From the cell containing the given text, extract its center point as (X, Y) coordinate. 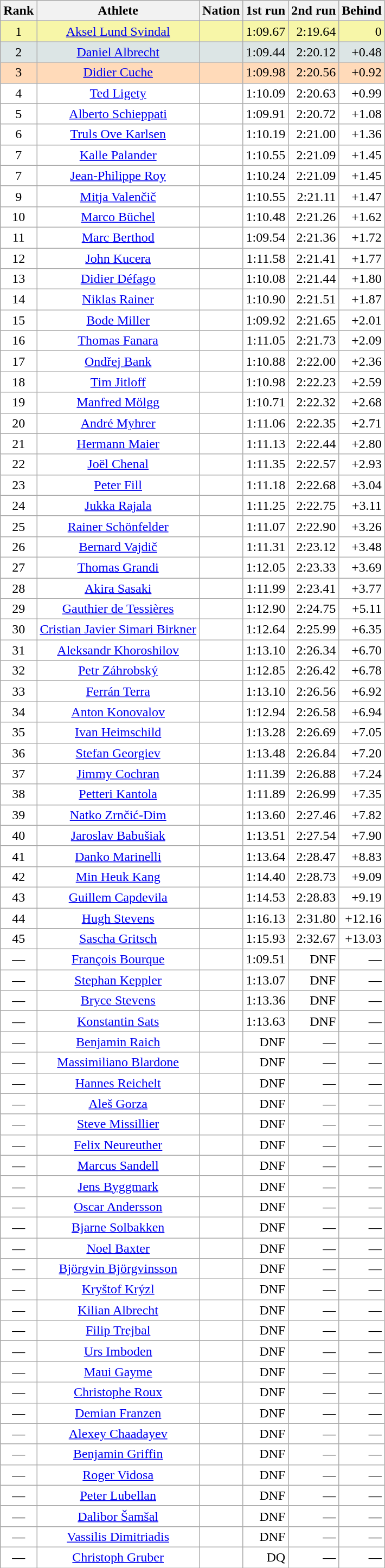
Tim Jitloff (118, 382)
1st run (266, 11)
Jimmy Cochran (118, 774)
45 (18, 939)
Hugh Stevens (118, 918)
20 (18, 423)
2:20.12 (313, 52)
2:26.88 (313, 774)
Cristian Javier Simari Birkner (118, 630)
22 (18, 464)
2:21.44 (313, 279)
Aleš Gorza (118, 1104)
2:22.57 (313, 464)
+6.70 (362, 650)
+1.72 (362, 237)
Petr Záhrobský (118, 671)
Bernard Vajdič (118, 547)
24 (18, 506)
5 (18, 114)
Jens Byggmark (118, 1186)
Alberto Schieppati (118, 114)
Oscar Andersson (118, 1207)
1:10.08 (266, 279)
23 (18, 485)
4 (18, 93)
Bryce Stevens (118, 1001)
2:21.41 (313, 258)
2nd run (313, 11)
1:09.91 (266, 114)
Marcus Sandell (118, 1165)
Kilian Albrecht (118, 1310)
1:09.92 (266, 320)
17 (18, 361)
19 (18, 403)
+6.92 (362, 691)
Danko Marinelli (118, 856)
35 (18, 733)
38 (18, 794)
1:13.64 (266, 856)
1:13.07 (266, 980)
+1.36 (362, 134)
42 (18, 877)
Jukka Rajala (118, 506)
1:12.90 (266, 609)
Didier Défago (118, 279)
DQ (266, 1557)
Roger Vidosa (118, 1475)
Gauthier de Tessières (118, 609)
Felix Neureuther (118, 1145)
Sascha Gritsch (118, 939)
2:26.56 (313, 691)
2:22.68 (313, 485)
+1.77 (362, 258)
Thomas Fanara (118, 341)
12 (18, 258)
1:09.67 (266, 31)
2:27.54 (313, 835)
1:09.98 (266, 73)
Jaroslav Babušiak (118, 835)
+2.71 (362, 423)
1:14.53 (266, 897)
1:13.51 (266, 835)
2:28.73 (313, 877)
1:11.58 (266, 258)
29 (18, 609)
+12.16 (362, 918)
Marco Büchel (118, 217)
1:12.64 (266, 630)
2:22.44 (313, 444)
37 (18, 774)
Peter Fill (118, 485)
André Myhrer (118, 423)
1:16.13 (266, 918)
2:23.41 (313, 588)
2:19.64 (313, 31)
+1.87 (362, 300)
Behind (362, 11)
+3.69 (362, 567)
1:13.48 (266, 753)
Christophe Roux (118, 1392)
+6.35 (362, 630)
30 (18, 630)
Petteri Kantola (118, 794)
Bode Miller (118, 320)
+1.80 (362, 279)
1:12.85 (266, 671)
2:23.33 (313, 567)
+2.59 (362, 382)
2:20.56 (313, 73)
+1.47 (362, 196)
Hannes Reichelt (118, 1083)
2 (18, 52)
+3.11 (362, 506)
Christoph Gruber (118, 1557)
+7.82 (362, 815)
2:22.00 (313, 361)
1:09.51 (266, 960)
2:26.84 (313, 753)
+2.80 (362, 444)
36 (18, 753)
Aksel Lund Svindal (118, 31)
Stefan Georgiev (118, 753)
39 (18, 815)
2:21.65 (313, 320)
Maui Gayme (118, 1372)
Ivan Heimschild (118, 733)
+3.77 (362, 588)
+0.92 (362, 73)
21 (18, 444)
+7.90 (362, 835)
2:20.72 (313, 114)
1:10.09 (266, 93)
Didier Cuche (118, 73)
2:22.32 (313, 403)
Ferrán Terra (118, 691)
33 (18, 691)
Daniel Albrecht (118, 52)
14 (18, 300)
10 (18, 217)
Ted Ligety (118, 93)
1:11.13 (266, 444)
1:12.05 (266, 567)
1:11.07 (266, 526)
Aleksandr Khoroshilov (118, 650)
Nation (221, 11)
Benjamin Griffin (118, 1454)
1:11.35 (266, 464)
2:23.12 (313, 547)
2:21.00 (313, 134)
2:22.90 (313, 526)
Truls Ove Karlsen (118, 134)
Marc Berthod (118, 237)
Rainer Schönfelder (118, 526)
+3.26 (362, 526)
1:09.54 (266, 237)
+2.01 (362, 320)
Vassilis Dimitriadis (118, 1537)
1:11.89 (266, 794)
Min Heuk Kang (118, 877)
Peter Lubellan (118, 1495)
1:10.71 (266, 403)
2:28.47 (313, 856)
+3.04 (362, 485)
Urs Imboden (118, 1351)
Natko Zrnčić-Dim (118, 815)
1:11.99 (266, 588)
+2.36 (362, 361)
40 (18, 835)
1:10.19 (266, 134)
Noel Baxter (118, 1248)
2:21.36 (313, 237)
Niklas Rainer (118, 300)
Athlete (118, 11)
31 (18, 650)
+9.19 (362, 897)
Konstantin Sats (118, 1021)
Ondřej Bank (118, 361)
Massimiliano Blardone (118, 1062)
32 (18, 671)
Thomas Grandi (118, 567)
43 (18, 897)
Benjamin Raich (118, 1042)
44 (18, 918)
26 (18, 547)
Alexey Chaadayev (118, 1434)
+6.94 (362, 712)
2:22.23 (313, 382)
2:21.11 (313, 196)
1:11.31 (266, 547)
2:26.34 (313, 650)
Rank (18, 11)
Manfred Mölgg (118, 403)
+2.93 (362, 464)
2:20.63 (313, 93)
3 (18, 73)
1:14.40 (266, 877)
2:22.35 (313, 423)
2:26.99 (313, 794)
2:21.51 (313, 300)
Mitja Valenčič (118, 196)
Stephan Keppler (118, 980)
+0.99 (362, 93)
16 (18, 341)
1:10.48 (266, 217)
1:13.28 (266, 733)
1:10.98 (266, 382)
2:32.67 (313, 939)
+1.08 (362, 114)
1:10.88 (266, 361)
+7.35 (362, 794)
2:24.75 (313, 609)
+2.09 (362, 341)
1:11.25 (266, 506)
27 (18, 567)
1:13.36 (266, 1001)
+3.48 (362, 547)
2:26.42 (313, 671)
1:09.44 (266, 52)
Jean-Philippe Roy (118, 176)
28 (18, 588)
Anton Konovalov (118, 712)
9 (18, 196)
+7.24 (362, 774)
Bjarne Solbakken (118, 1227)
1:11.39 (266, 774)
2:28.83 (313, 897)
+0.48 (362, 52)
+9.09 (362, 877)
2:21.26 (313, 217)
Hermann Maier (118, 444)
2:31.80 (313, 918)
Demian Franzen (118, 1413)
+13.03 (362, 939)
1:13.63 (266, 1021)
2:26.69 (313, 733)
6 (18, 134)
+6.78 (362, 671)
1:10.24 (266, 176)
41 (18, 856)
John Kucera (118, 258)
34 (18, 712)
Guillem Capdevila (118, 897)
1:11.06 (266, 423)
1 (18, 31)
2:26.58 (313, 712)
Kalle Palander (118, 155)
13 (18, 279)
25 (18, 526)
Filip Trejbal (118, 1331)
1:12.94 (266, 712)
2:25.99 (313, 630)
Dalibor Šamšal (118, 1516)
Joël Chenal (118, 464)
0 (362, 31)
+8.83 (362, 856)
+1.62 (362, 217)
+7.05 (362, 733)
+2.68 (362, 403)
Björgvin Björgvinsson (118, 1269)
2:21.73 (313, 341)
+5.11 (362, 609)
1:11.18 (266, 485)
1:13.60 (266, 815)
2:27.46 (313, 815)
François Bourque (118, 960)
18 (18, 382)
+7.20 (362, 753)
Steve Missillier (118, 1124)
Akira Sasaki (118, 588)
2:22.75 (313, 506)
11 (18, 237)
1:15.93 (266, 939)
Kryštof Krýzl (118, 1290)
1:11.05 (266, 341)
1:10.90 (266, 300)
15 (18, 320)
